Identify which cell holds the provided text, then report its (x, y) central coordinate. 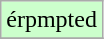
érpmpted (52, 20)
